Return the (x, y) coordinate for the center point of the cell that contains the specified text.  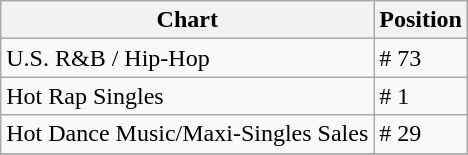
# 1 (421, 96)
# 29 (421, 134)
Position (421, 20)
Chart (188, 20)
Hot Rap Singles (188, 96)
Hot Dance Music/Maxi-Singles Sales (188, 134)
# 73 (421, 58)
U.S. R&B / Hip-Hop (188, 58)
